For the text-containing cell, return its midpoint in (x, y) coordinate format. 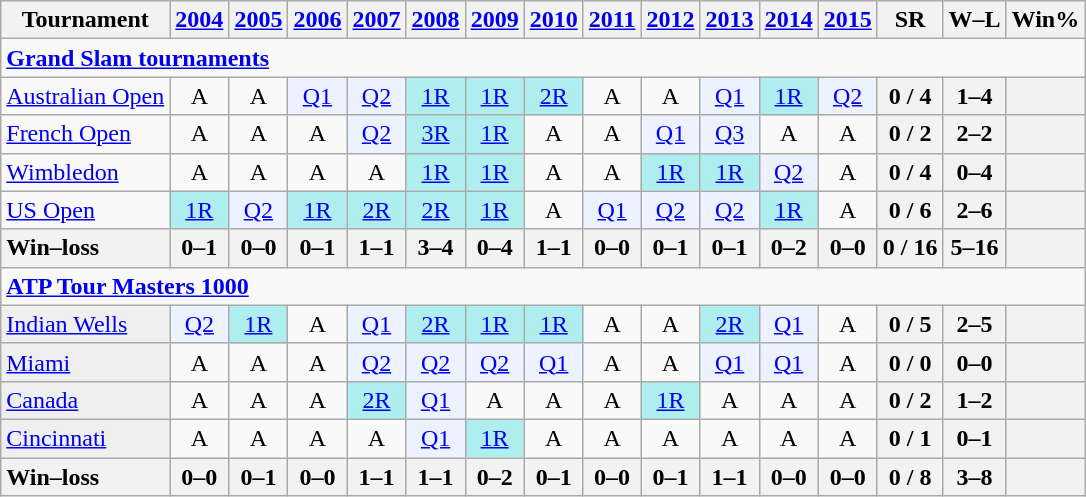
2015 (848, 20)
Tournament (86, 20)
Canada (86, 400)
2005 (258, 20)
3–8 (974, 477)
0 / 5 (910, 324)
Cincinnati (86, 438)
2–5 (974, 324)
3–4 (436, 248)
SR (910, 20)
2014 (788, 20)
0 / 8 (910, 477)
1–4 (974, 96)
Win% (1046, 20)
0 / 6 (910, 210)
French Open (86, 134)
ATP Tour Masters 1000 (543, 286)
0 / 0 (910, 362)
Q3 (730, 134)
Indian Wells (86, 324)
2010 (554, 20)
2004 (200, 20)
2013 (730, 20)
5–16 (974, 248)
W–L (974, 20)
2–2 (974, 134)
2006 (318, 20)
0 / 1 (910, 438)
Wimbledon (86, 172)
3R (436, 134)
Grand Slam tournaments (543, 58)
2011 (612, 20)
0 / 16 (910, 248)
2–6 (974, 210)
US Open (86, 210)
2007 (376, 20)
2009 (494, 20)
1–2 (974, 400)
Australian Open (86, 96)
2012 (670, 20)
Miami (86, 362)
2008 (436, 20)
